Identify which cell holds the provided text, then report its (X, Y) central coordinate. 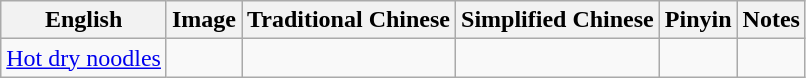
Traditional Chinese (349, 20)
Pinyin (698, 20)
English (84, 20)
Notes (771, 20)
Image (204, 20)
Simplified Chinese (558, 20)
Hot dry noodles (84, 58)
